Return [X, Y] of the center of cell containing provided text 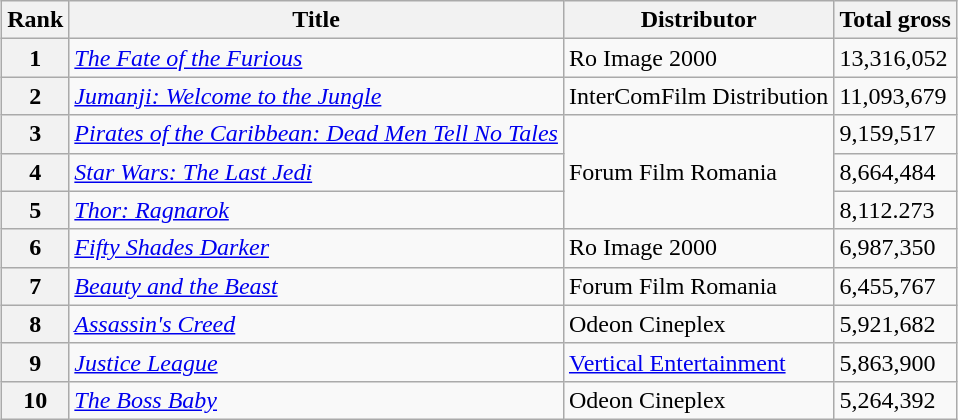
5,264,392 [895, 400]
8,112.273 [895, 210]
Thor: Ragnarok [316, 210]
1 [36, 58]
5,921,682 [895, 324]
3 [36, 134]
2 [36, 96]
Vertical Entertainment [698, 362]
6,455,767 [895, 286]
5,863,900 [895, 362]
5 [36, 210]
Fifty Shades Darker [316, 248]
6,987,350 [895, 248]
Star Wars: The Last Jedi [316, 172]
6 [36, 248]
Pirates of the Caribbean: Dead Men Tell No Tales [316, 134]
Rank [36, 20]
The Fate of the Furious [316, 58]
9,159,517 [895, 134]
Total gross [895, 20]
10 [36, 400]
8,664,484 [895, 172]
InterComFilm Distribution [698, 96]
8 [36, 324]
The Boss Baby [316, 400]
11,093,679 [895, 96]
Assassin's Creed [316, 324]
4 [36, 172]
Justice League [316, 362]
7 [36, 286]
9 [36, 362]
Title [316, 20]
13,316,052 [895, 58]
Beauty and the Beast [316, 286]
Jumanji: Welcome to the Jungle [316, 96]
Distributor [698, 20]
